For the text-containing cell, return its midpoint in [x, y] coordinate format. 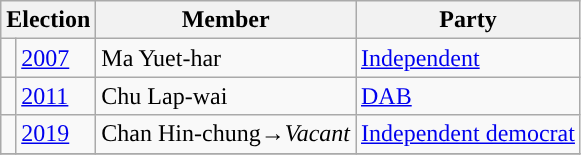
2007 [56, 58]
Election [48, 20]
Chu Lap-wai [226, 96]
Member [226, 20]
2019 [56, 134]
Independent [468, 58]
2011 [56, 96]
Independent democrat [468, 134]
Chan Hin-chung→Vacant [226, 134]
Ma Yuet-har [226, 58]
DAB [468, 96]
Party [468, 20]
